Search for the cell housing the specified text and yield its (X, Y) center coordinate. 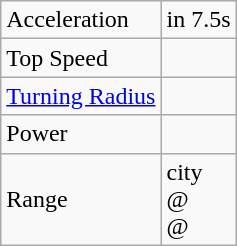
Power (81, 134)
Top Speed (81, 58)
Turning Radius (81, 96)
in 7.5s (198, 20)
Range (81, 199)
Acceleration (81, 20)
city @ @ (198, 199)
